Scan for the cell matching the given text and deliver its [X, Y] coordinate at center. 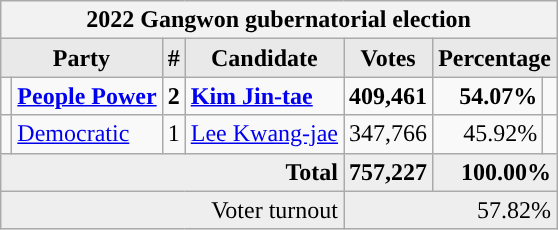
1 [174, 134]
Percentage [495, 58]
Party [82, 58]
Kim Jin-tae [264, 96]
Lee Kwang-jae [264, 134]
45.92% [488, 134]
Voter turnout [172, 210]
# [174, 58]
57.82% [450, 210]
2 [174, 96]
Total [172, 172]
Votes [388, 58]
2022 Gangwon gubernatorial election [279, 20]
Candidate [264, 58]
757,227 [388, 172]
Democratic [87, 134]
347,766 [388, 134]
54.07% [488, 96]
100.00% [495, 172]
409,461 [388, 96]
People Power [87, 96]
